Detect which cell encompasses the target text, then output its [X, Y] center coordinate. 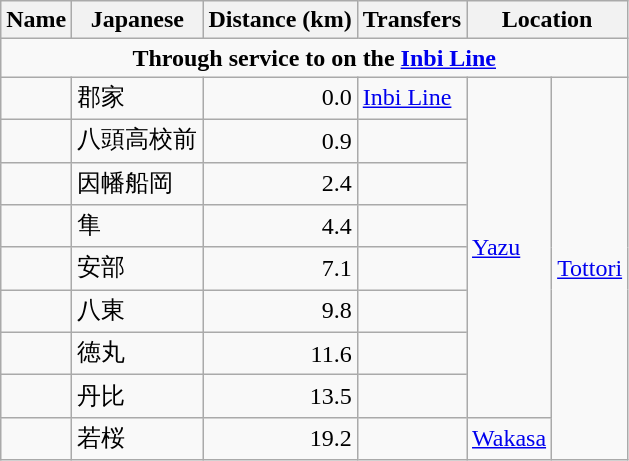
7.1 [280, 268]
Name [36, 20]
Wakasa [508, 438]
Yazu [508, 247]
Tottori [590, 268]
若桜 [138, 438]
丹比 [138, 396]
19.2 [280, 438]
Location [546, 20]
隼 [138, 226]
0.0 [280, 98]
2.4 [280, 184]
4.4 [280, 226]
郡家 [138, 98]
八東 [138, 312]
八頭高校前 [138, 140]
11.6 [280, 354]
因幡船岡 [138, 184]
9.8 [280, 312]
Through service to on the Inbi Line [314, 58]
徳丸 [138, 354]
13.5 [280, 396]
Japanese [138, 20]
0.9 [280, 140]
Distance (km) [280, 20]
安部 [138, 268]
Transfers [412, 20]
Inbi Line [412, 98]
